Locate the cell with the specified text and output its (X, Y) center coordinate. 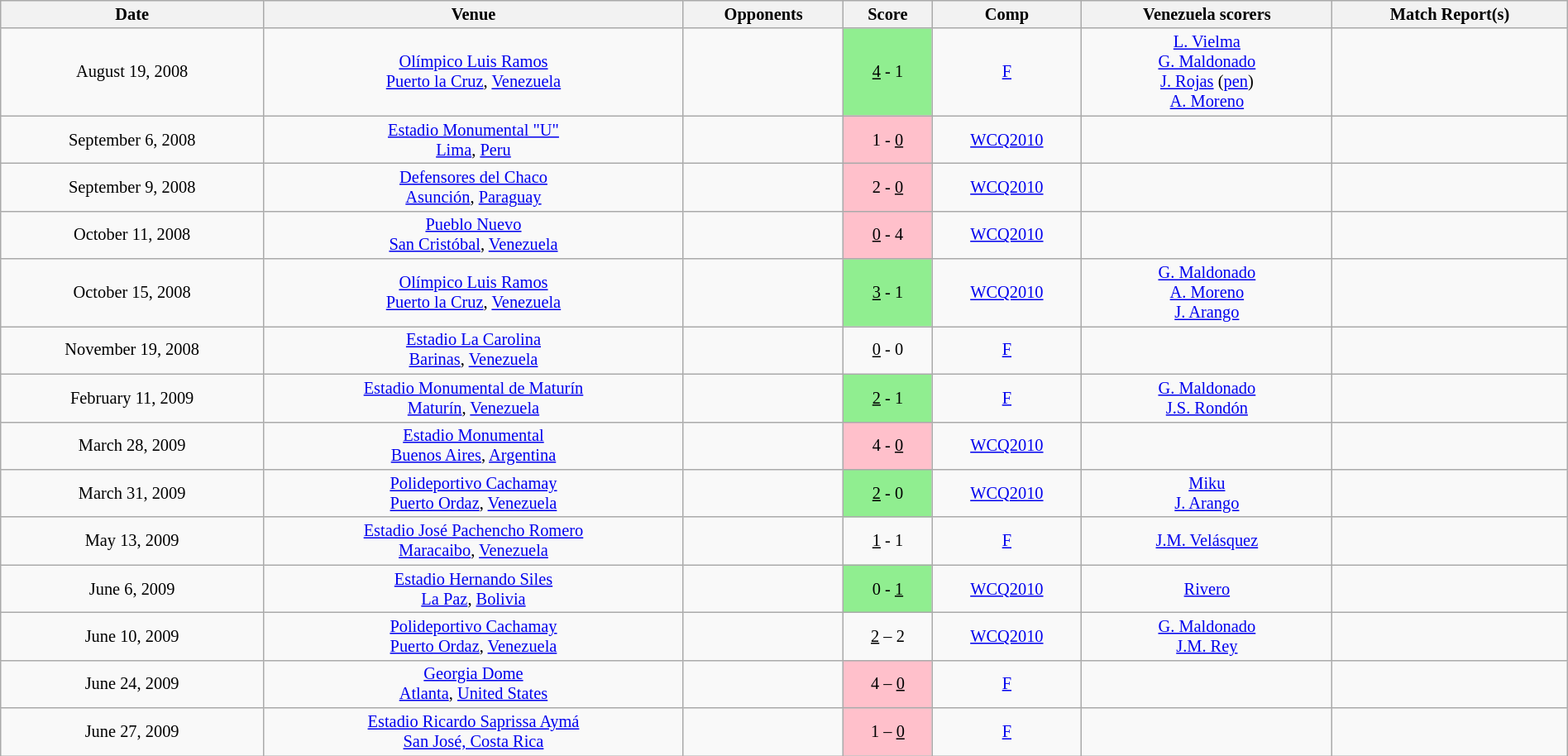
May 13, 2009 (132, 541)
Estadio La CarolinaBarinas, Venezuela (473, 350)
4 - 0 (888, 446)
0 - 4 (888, 235)
Georgia DomeAtlanta, United States (473, 684)
4 – 0 (888, 684)
4 - 1 (888, 72)
October 15, 2008 (132, 293)
Rivero (1207, 589)
0 - 0 (888, 350)
March 31, 2009 (132, 493)
L. Vielma G. Maldonado J. Rojas (pen)A. Moreno (1207, 72)
June 27, 2009 (132, 732)
Pueblo NuevoSan Cristóbal, Venezuela (473, 235)
February 11, 2009 (132, 398)
Date (132, 14)
Venezuela scorers (1207, 14)
Estadio Hernando SilesLa Paz, Bolivia (473, 589)
Estadio MonumentalBuenos Aires, Argentina (473, 446)
0 - 1 (888, 589)
Estadio Monumental de MaturínMaturín, Venezuela (473, 398)
Estadio Monumental "U"Lima, Peru (473, 140)
September 9, 2008 (132, 187)
Estadio José Pachencho RomeroMaracaibo, Venezuela (473, 541)
2 – 2 (888, 636)
Opponents (763, 14)
3 - 1 (888, 293)
Miku J. Arango (1207, 493)
2 - 1 (888, 398)
1 - 0 (888, 140)
Venue (473, 14)
June 24, 2009 (132, 684)
March 28, 2009 (132, 446)
June 6, 2009 (132, 589)
Estadio Ricardo Saprissa AymáSan José, Costa Rica (473, 732)
J.M. Velásquez (1207, 541)
June 10, 2009 (132, 636)
August 19, 2008 (132, 72)
November 19, 2008 (132, 350)
G. Maldonado A. Moreno J. Arango (1207, 293)
Match Report(s) (1450, 14)
G. Maldonado J.M. Rey (1207, 636)
1 – 0 (888, 732)
1 - 1 (888, 541)
October 11, 2008 (132, 235)
G. Maldonado J.S. Rondón (1207, 398)
September 6, 2008 (132, 140)
Comp (1007, 14)
Defensores del ChacoAsunción, Paraguay (473, 187)
Score (888, 14)
